Identify which cell holds the provided text, then report its [X, Y] central coordinate. 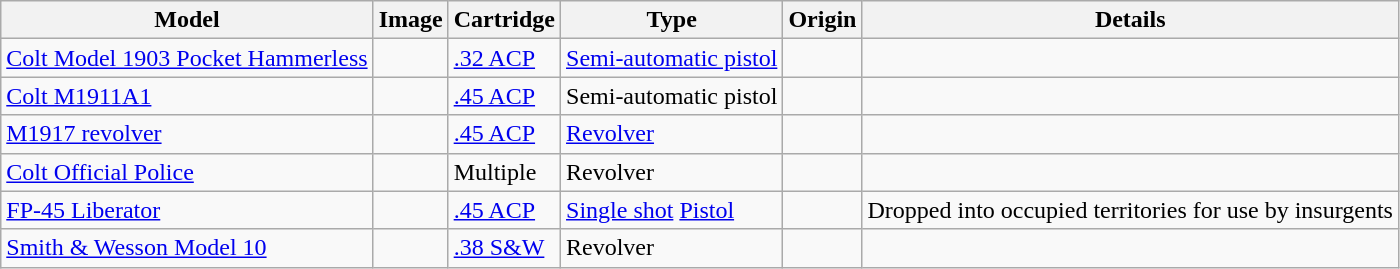
.38 S&W [504, 248]
Multiple [504, 172]
Model [187, 20]
Smith & Wesson Model 10 [187, 248]
FP-45 Liberator [187, 210]
Dropped into occupied territories for use by insurgents [1130, 210]
Colt Model 1903 Pocket Hammerless [187, 58]
Cartridge [504, 20]
Image [410, 20]
.32 ACP [504, 58]
Origin [822, 20]
Colt M1911A1 [187, 96]
Colt Official Police [187, 172]
Type [672, 20]
Details [1130, 20]
Single shot Pistol [672, 210]
M1917 revolver [187, 134]
